For the text-containing cell, return its midpoint in [X, Y] coordinate format. 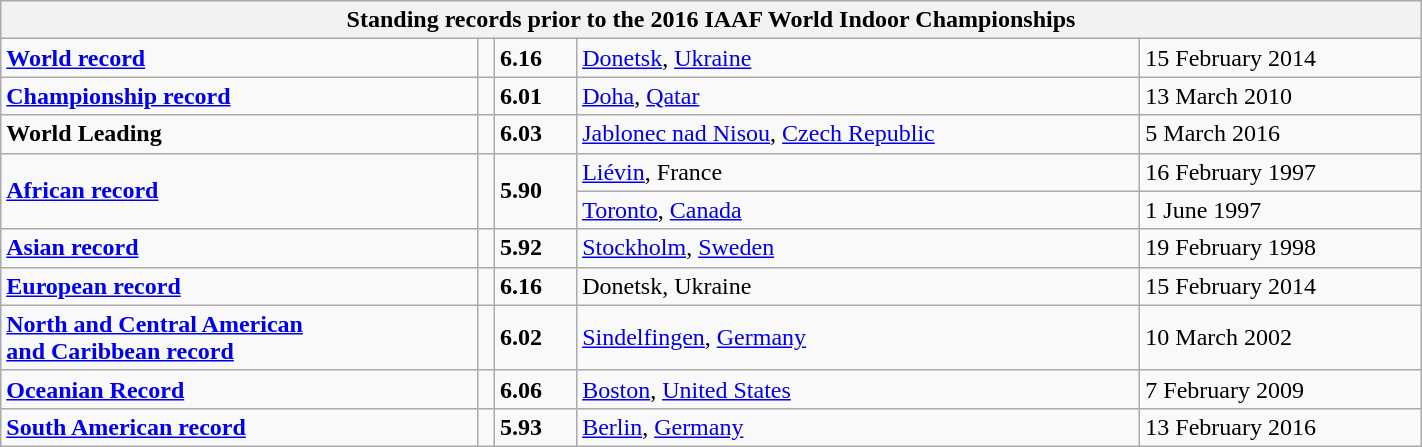
Stockholm, Sweden [858, 248]
Doha, Qatar [858, 96]
Toronto, Canada [858, 210]
Berlin, Germany [858, 427]
5.92 [535, 248]
6.06 [535, 389]
North and Central American and Caribbean record [240, 338]
African record [240, 191]
South American record [240, 427]
16 February 1997 [1280, 172]
19 February 1998 [1280, 248]
World record [240, 58]
Standing records prior to the 2016 IAAF World Indoor Championships [711, 20]
Boston, United States [858, 389]
1 June 1997 [1280, 210]
European record [240, 286]
Oceanian Record [240, 389]
6.03 [535, 134]
Championship record [240, 96]
5.93 [535, 427]
7 February 2009 [1280, 389]
10 March 2002 [1280, 338]
Sindelfingen, Germany [858, 338]
13 March 2010 [1280, 96]
5.90 [535, 191]
6.01 [535, 96]
World Leading [240, 134]
Asian record [240, 248]
13 February 2016 [1280, 427]
Liévin, France [858, 172]
Jablonec nad Nisou, Czech Republic [858, 134]
5 March 2016 [1280, 134]
6.02 [535, 338]
